Search for the cell housing the specified text and yield its (x, y) center coordinate. 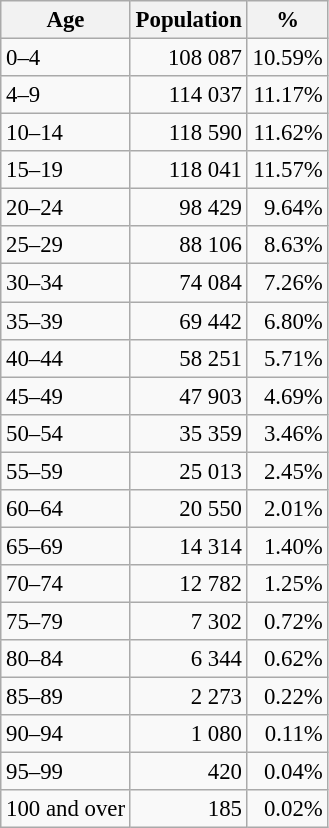
1 080 (188, 734)
80–84 (66, 659)
0.04% (288, 772)
40–44 (66, 358)
90–94 (66, 734)
8.63% (288, 245)
114 037 (188, 95)
75–79 (66, 621)
20–24 (66, 208)
50–54 (66, 433)
Age (66, 20)
12 782 (188, 584)
118 041 (188, 170)
185 (188, 809)
5.71% (288, 358)
1.40% (288, 546)
11.57% (288, 170)
0.11% (288, 734)
60–64 (66, 509)
2.45% (288, 471)
47 903 (188, 396)
2.01% (288, 509)
6 344 (188, 659)
108 087 (188, 58)
10–14 (66, 133)
88 106 (188, 245)
15–19 (66, 170)
9.64% (288, 208)
420 (188, 772)
25–29 (66, 245)
118 590 (188, 133)
0–4 (66, 58)
20 550 (188, 509)
45–49 (66, 396)
70–74 (66, 584)
0.72% (288, 621)
74 084 (188, 283)
58 251 (188, 358)
11.17% (288, 95)
25 013 (188, 471)
1.25% (288, 584)
30–34 (66, 283)
3.46% (288, 433)
10.59% (288, 58)
35 359 (188, 433)
6.80% (288, 321)
98 429 (188, 208)
65–69 (66, 546)
95–99 (66, 772)
Population (188, 20)
0.62% (288, 659)
11.62% (288, 133)
55–59 (66, 471)
69 442 (188, 321)
7.26% (288, 283)
14 314 (188, 546)
0.02% (288, 809)
4.69% (288, 396)
85–89 (66, 697)
0.22% (288, 697)
35–39 (66, 321)
7 302 (188, 621)
2 273 (188, 697)
% (288, 20)
4–9 (66, 95)
100 and over (66, 809)
